For the text-containing cell, return its midpoint in [X, Y] coordinate format. 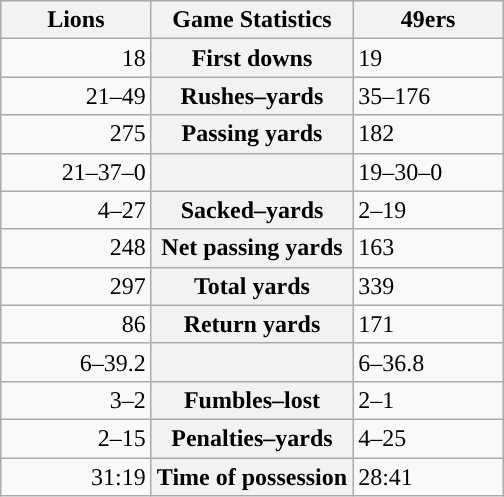
Total yards [252, 286]
339 [428, 286]
163 [428, 248]
35–176 [428, 96]
2–15 [76, 438]
18 [76, 58]
Passing yards [252, 134]
275 [76, 134]
Net passing yards [252, 248]
Return yards [252, 324]
2–19 [428, 210]
Penalties–yards [252, 438]
Rushes–yards [252, 96]
4–27 [76, 210]
Sacked–yards [252, 210]
First downs [252, 58]
21–49 [76, 96]
49ers [428, 20]
4–25 [428, 438]
28:41 [428, 477]
Lions [76, 20]
6–36.8 [428, 362]
19–30–0 [428, 172]
Fumbles–lost [252, 400]
297 [76, 286]
248 [76, 248]
86 [76, 324]
3–2 [76, 400]
21–37–0 [76, 172]
Game Statistics [252, 20]
2–1 [428, 400]
182 [428, 134]
31:19 [76, 477]
19 [428, 58]
Time of possession [252, 477]
171 [428, 324]
6–39.2 [76, 362]
